Determine the (X, Y) coordinate at the center of the cell enclosing the given text.  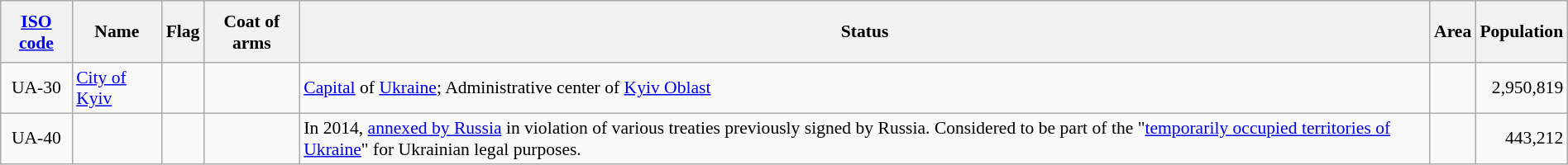
2,950,819 (1522, 87)
Area (1452, 31)
Capital of Ukraine; Administrative center of Kyiv Oblast (865, 87)
Coat of arms (251, 31)
Flag (184, 31)
Status (865, 31)
City of Kyiv (117, 87)
443,212 (1522, 139)
UA-30 (36, 87)
UA-40 (36, 139)
Population (1522, 31)
ISO code (36, 31)
Name (117, 31)
